Output the (X, Y) coordinate of the center of the cell containing the given text.  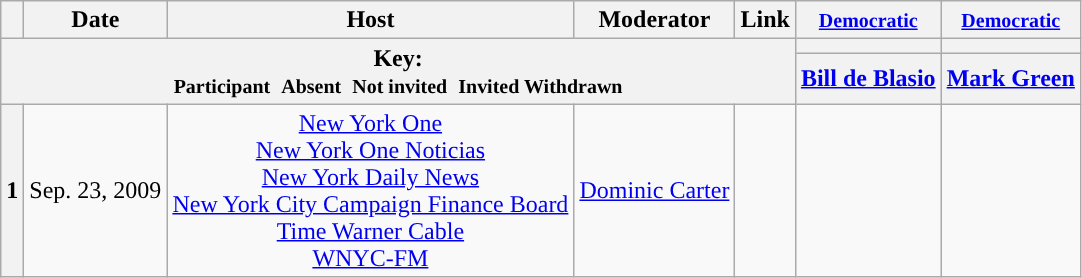
Link (765, 20)
Moderator (654, 20)
Date (96, 20)
New York OneNew York One NoticiasNew York Daily NewsNew York City Campaign Finance BoardTime Warner CableWNYC-FM (370, 190)
Mark Green (1010, 78)
Sep. 23, 2009 (96, 190)
Key: Participant Absent Not invited Invited Withdrawn (398, 72)
Host (370, 20)
1 (12, 190)
Bill de Blasio (868, 78)
Dominic Carter (654, 190)
